From the cell containing the given text, extract its center point as [X, Y] coordinate. 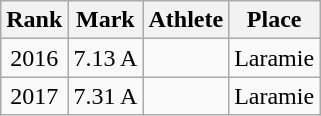
Mark [106, 20]
Place [274, 20]
2016 [34, 58]
7.13 A [106, 58]
7.31 A [106, 96]
2017 [34, 96]
Rank [34, 20]
Athlete [186, 20]
